Identify which cell holds the provided text, then report its [X, Y] central coordinate. 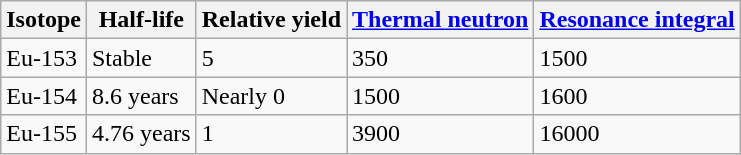
1 [271, 134]
Thermal neutron [440, 20]
Eu-153 [44, 58]
3900 [440, 134]
Resonance integral [637, 20]
1600 [637, 96]
Isotope [44, 20]
Eu-154 [44, 96]
8.6 years [141, 96]
4.76 years [141, 134]
350 [440, 58]
Half-life [141, 20]
5 [271, 58]
Eu-155 [44, 134]
Stable [141, 58]
Relative yield [271, 20]
16000 [637, 134]
Nearly 0 [271, 96]
